Detect which cell encompasses the target text, then output its (x, y) center coordinate. 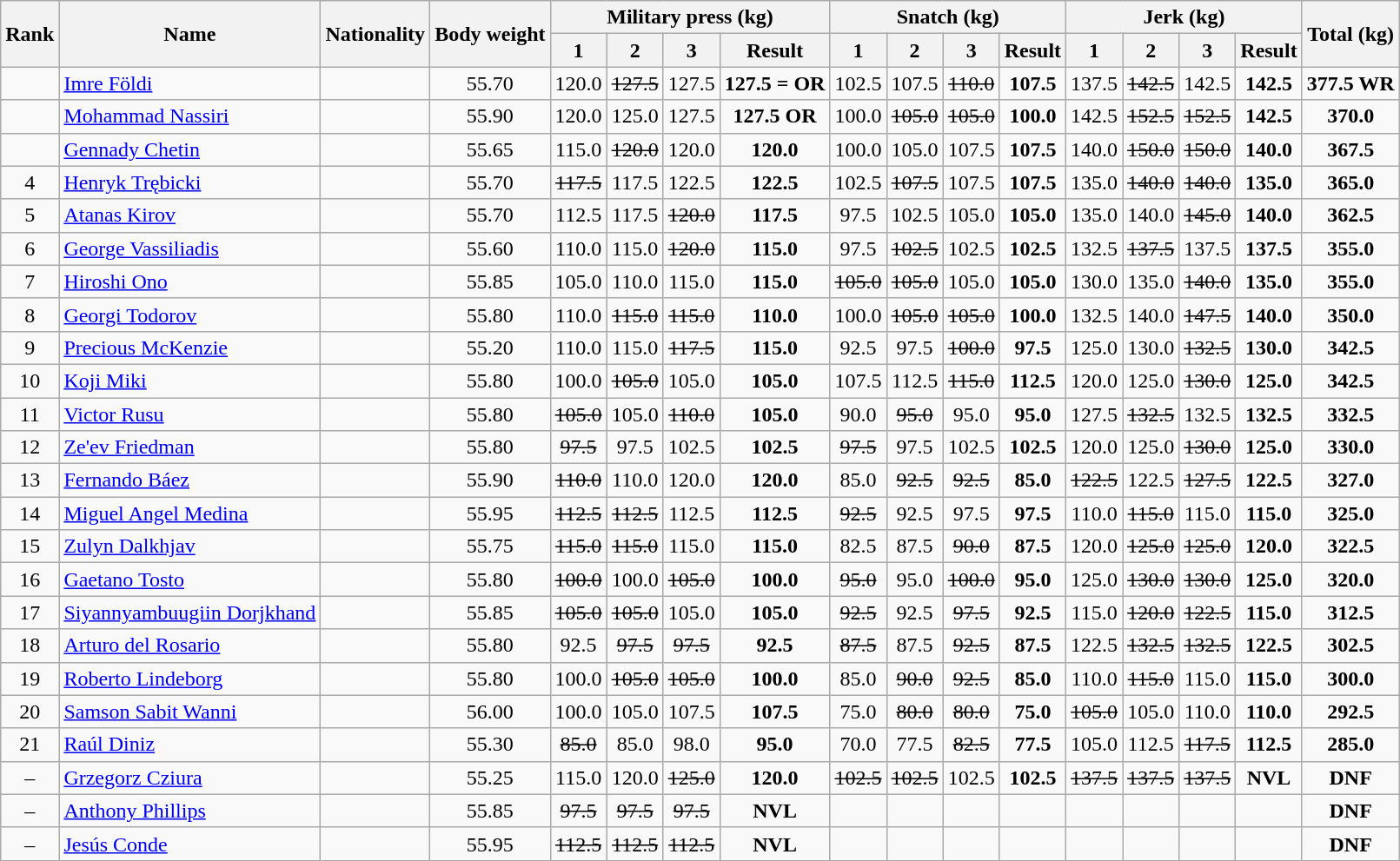
127.5 OR (775, 116)
5 (30, 215)
127.5 = OR (775, 83)
Raúl Diniz (189, 745)
Grzegorz Cziura (189, 778)
312.5 (1350, 613)
Mohammad Nassiri (189, 116)
Gennady Chetin (189, 149)
285.0 (1350, 745)
21 (30, 745)
20 (30, 712)
145.0 (1208, 215)
Total (kg) (1350, 34)
322.5 (1350, 546)
55.25 (490, 778)
George Vassiliadis (189, 248)
56.00 (490, 712)
10 (30, 381)
16 (30, 580)
Zulyn Dalkhjav (189, 546)
147.5 (1208, 315)
300.0 (1350, 679)
Samson Sabit Wanni (189, 712)
Anthony Phillips (189, 811)
Rank (30, 34)
362.5 (1350, 215)
Jesús Conde (189, 844)
70.0 (859, 745)
Henryk Trębicki (189, 182)
Georgi Todorov (189, 315)
370.0 (1350, 116)
Imre Földi (189, 83)
365.0 (1350, 182)
17 (30, 613)
Body weight (490, 34)
320.0 (1350, 580)
Hiroshi Ono (189, 281)
7 (30, 281)
Victor Rusu (189, 414)
Snatch (kg) (948, 17)
11 (30, 414)
330.0 (1350, 447)
Military press (kg) (690, 17)
Name (189, 34)
Koji Miki (189, 381)
15 (30, 546)
Nationality (375, 34)
4 (30, 182)
Jerk (kg) (1184, 17)
18 (30, 646)
55.75 (490, 546)
377.5 WR (1350, 83)
19 (30, 679)
367.5 (1350, 149)
Precious McKenzie (189, 348)
Arturo del Rosario (189, 646)
55.60 (490, 248)
6 (30, 248)
302.5 (1350, 646)
12 (30, 447)
Gaetano Tosto (189, 580)
350.0 (1350, 315)
8 (30, 315)
325.0 (1350, 513)
Ze'ev Friedman (189, 447)
55.65 (490, 149)
55.30 (490, 745)
Roberto Lindeborg (189, 679)
98.0 (692, 745)
13 (30, 480)
327.0 (1350, 480)
Miguel Angel Medina (189, 513)
Siyannyambuugiin Dorjkhand (189, 613)
Fernando Báez (189, 480)
332.5 (1350, 414)
55.20 (490, 348)
Atanas Kirov (189, 215)
9 (30, 348)
292.5 (1350, 712)
14 (30, 513)
